Scan for the cell matching the given text and deliver its [x, y] coordinate at center. 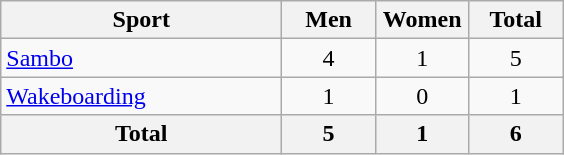
0 [422, 96]
Sport [142, 20]
Sambo [142, 58]
Women [422, 20]
Wakeboarding [142, 96]
4 [329, 58]
6 [516, 134]
Men [329, 20]
